Locate the cell with the specified text and output its (X, Y) center coordinate. 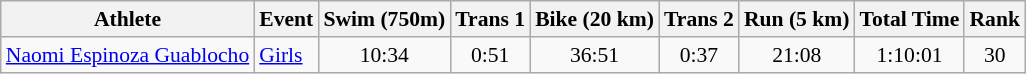
Rank (994, 19)
Naomi Espinoza Guablocho (128, 55)
Run (5 km) (797, 19)
Event (286, 19)
Bike (20 km) (594, 19)
10:34 (384, 55)
0:37 (699, 55)
1:10:01 (910, 55)
0:51 (490, 55)
30 (994, 55)
Trans 1 (490, 19)
21:08 (797, 55)
Swim (750m) (384, 19)
Athlete (128, 19)
Girls (286, 55)
Total Time (910, 19)
Trans 2 (699, 19)
36:51 (594, 55)
